For the text-containing cell, return its midpoint in (x, y) coordinate format. 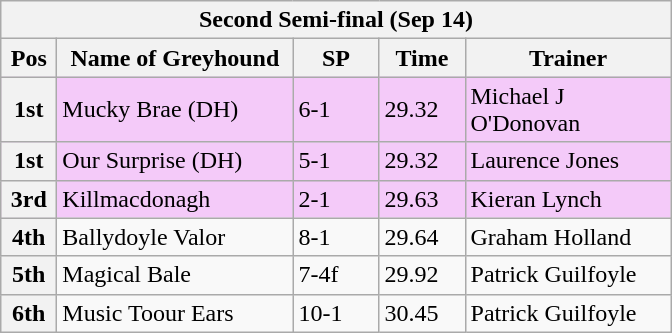
Mucky Brae (DH) (175, 110)
Name of Greyhound (175, 58)
7-4f (336, 275)
Music Toour Ears (175, 313)
6-1 (336, 110)
Killmacdonagh (175, 199)
Kieran Lynch (568, 199)
Our Surprise (DH) (175, 161)
2-1 (336, 199)
Magical Bale (175, 275)
3rd (29, 199)
10-1 (336, 313)
29.63 (422, 199)
Second Semi-final (Sep 14) (336, 20)
Michael J O'Donovan (568, 110)
SP (336, 58)
Graham Holland (568, 237)
8-1 (336, 237)
4th (29, 237)
Ballydoyle Valor (175, 237)
29.92 (422, 275)
5th (29, 275)
5-1 (336, 161)
30.45 (422, 313)
6th (29, 313)
29.64 (422, 237)
Laurence Jones (568, 161)
Trainer (568, 58)
Time (422, 58)
Pos (29, 58)
